Find where the given text appears and provide that cell's center as [X, Y] coordinate. 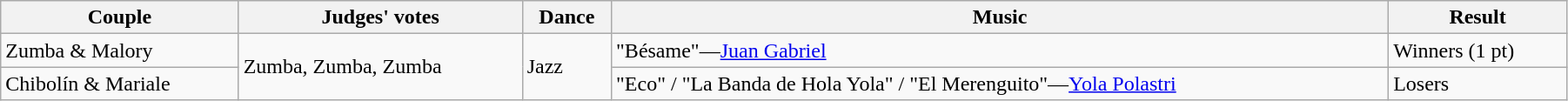
"Bésame"—Juan Gabriel [1001, 50]
Zumba, Zumba, Zumba [380, 67]
Judges' votes [380, 17]
Couple [120, 17]
Zumba & Malory [120, 50]
Losers [1478, 84]
Winners (1 pt) [1478, 50]
Dance [566, 17]
Music [1001, 17]
Result [1478, 17]
"Eco" / "La Banda de Hola Yola" / "El Merenguito"—Yola Polastri [1001, 84]
Chibolín & Mariale [120, 84]
Jazz [566, 67]
